From the cell containing the given text, extract its center point as [X, Y] coordinate. 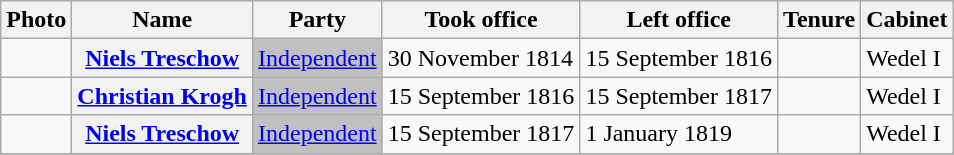
Photo [36, 20]
1 January 1819 [679, 134]
Name [162, 20]
Cabinet [907, 20]
Took office [481, 20]
30 November 1814 [481, 58]
Party [317, 20]
Christian Krogh [162, 96]
Left office [679, 20]
Tenure [820, 20]
